For the text-containing cell, return its midpoint in (X, Y) coordinate format. 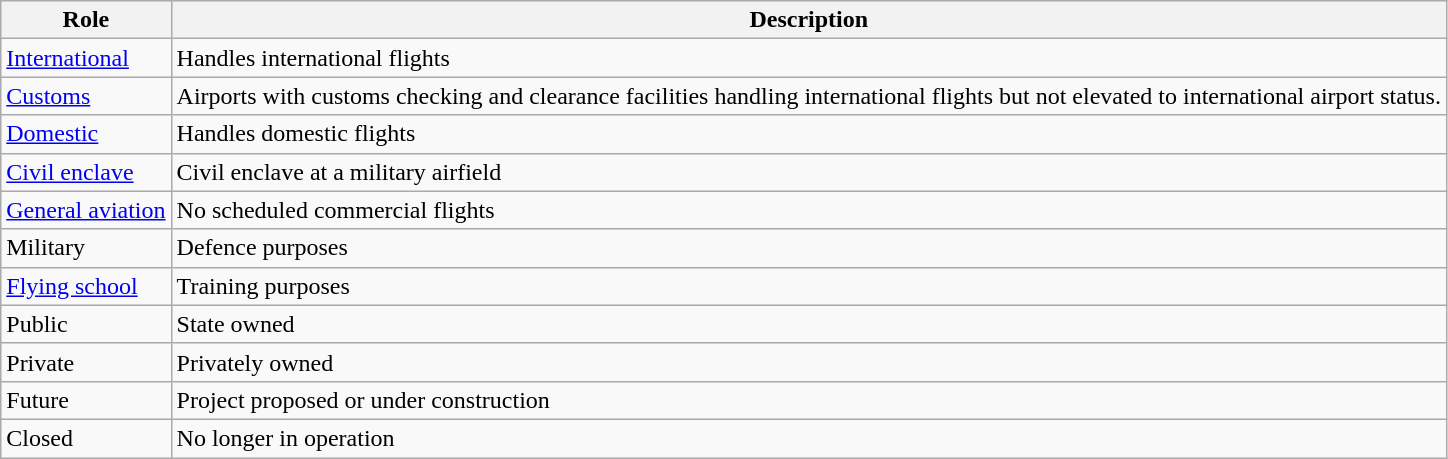
Civil enclave at a military airfield (808, 172)
Defence purposes (808, 248)
Customs (86, 96)
Privately owned (808, 362)
Flying school (86, 286)
State owned (808, 324)
Training purposes (808, 286)
Public (86, 324)
Military (86, 248)
Private (86, 362)
Closed (86, 438)
Future (86, 400)
Handles international flights (808, 58)
Airports with customs checking and clearance facilities handling international flights but not elevated to international airport status. (808, 96)
Project proposed or under construction (808, 400)
Role (86, 20)
Description (808, 20)
Handles domestic flights (808, 134)
Domestic (86, 134)
No scheduled commercial flights (808, 210)
No longer in operation (808, 438)
General aviation (86, 210)
International (86, 58)
Civil enclave (86, 172)
